Locate the cell with the specified text and output its (x, y) center coordinate. 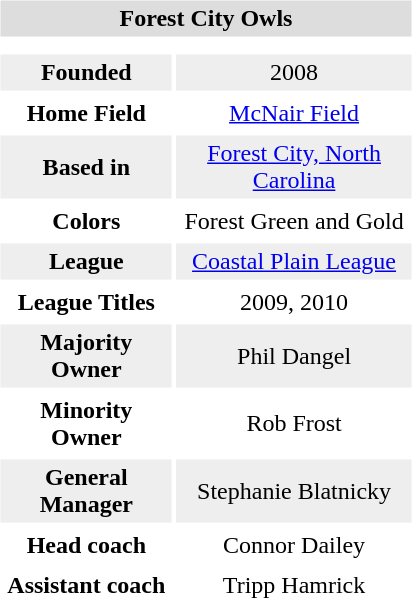
Colors (86, 221)
Stephanie Blatnicky (294, 492)
Coastal Plain League (294, 262)
2008 (294, 72)
Majority Owner (86, 356)
Forest City Owls (206, 18)
McNair Field (294, 113)
Rob Frost (294, 424)
Phil Dangel (294, 356)
Founded (86, 72)
General Manager (86, 492)
Based in (86, 168)
League (86, 262)
League Titles (86, 302)
2009, 2010 (294, 302)
Forest City, North Carolina (294, 168)
Connor Dailey (294, 545)
Head coach (86, 545)
Home Field (86, 113)
Forest Green and Gold (294, 221)
Minority Owner (86, 424)
